Search for the cell housing the specified text and yield its (x, y) center coordinate. 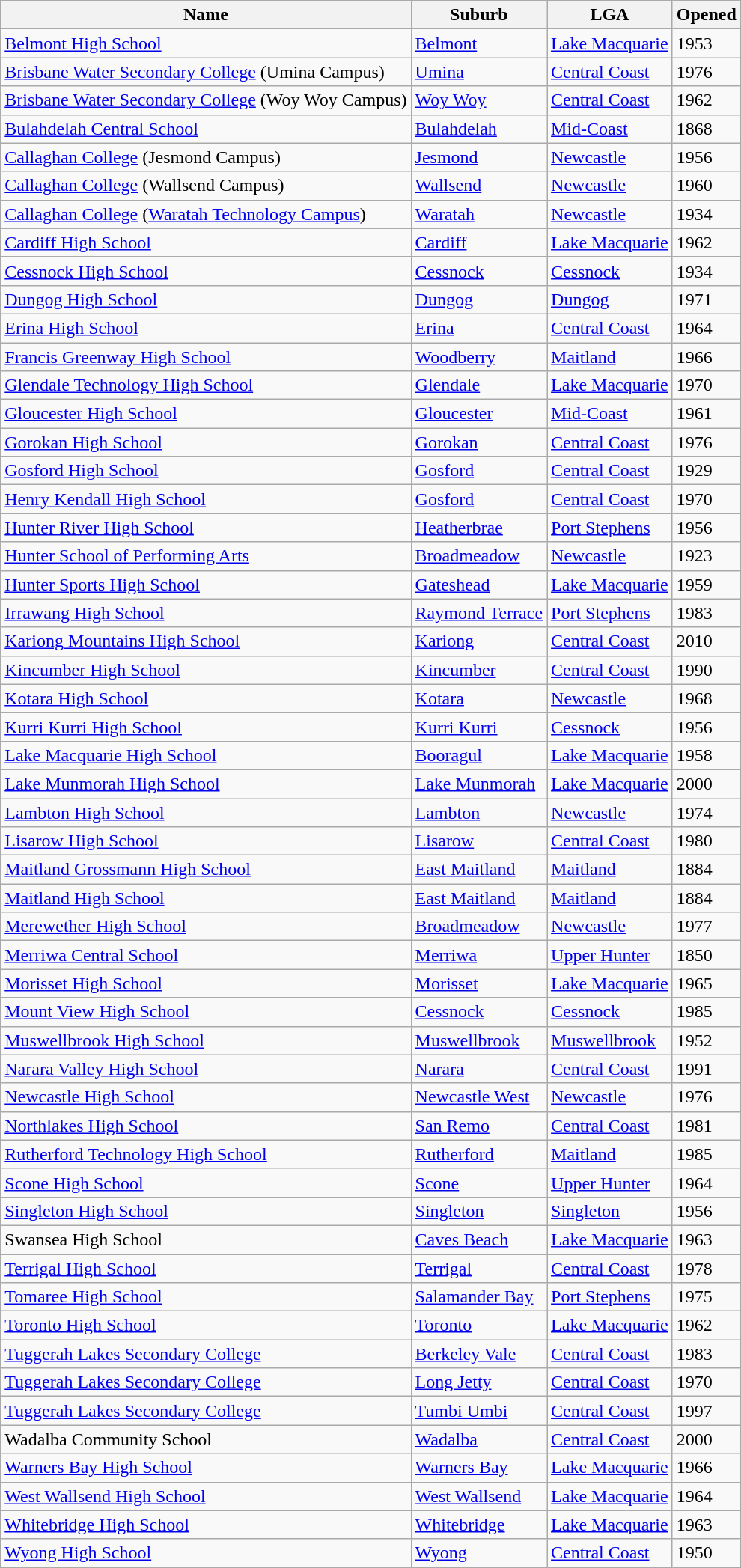
Whitebridge (479, 1525)
Tomaree High School (206, 1297)
Hunter River High School (206, 528)
Callaghan College (Jesmond Campus) (206, 157)
Lambton (479, 812)
1958 (707, 755)
Morisset (479, 983)
Narara (479, 1069)
1975 (707, 1297)
Kotara High School (206, 698)
Name (206, 15)
1923 (707, 556)
1968 (707, 698)
Wadalba (479, 1439)
1991 (707, 1069)
LGA (610, 15)
1981 (707, 1126)
Erina High School (206, 328)
Umina (479, 72)
Callaghan College (Waratah Technology Campus) (206, 214)
1980 (707, 841)
1974 (707, 812)
1959 (707, 585)
1971 (707, 299)
Maitland High School (206, 898)
Caves Beach (479, 1239)
Singleton High School (206, 1211)
Warners Bay (479, 1468)
Hunter Sports High School (206, 585)
Merriwa Central School (206, 955)
Northlakes High School (206, 1126)
Newcastle High School (206, 1097)
2010 (707, 641)
Lake Munmorah (479, 784)
Erina (479, 328)
Opened (707, 15)
Mount View High School (206, 1012)
Francis Greenway High School (206, 357)
Gorokan High School (206, 442)
Rutherford Technology High School (206, 1154)
Cardiff (479, 242)
Lake Munmorah High School (206, 784)
Belmont High School (206, 43)
Salamander Bay (479, 1297)
Berkeley Vale (479, 1354)
Irrawang High School (206, 613)
Kariong (479, 641)
West Wallsend High School (206, 1496)
Scone (479, 1183)
Suburb (479, 15)
Kariong Mountains High School (206, 641)
Narara Valley High School (206, 1069)
Kurri Kurri High School (206, 727)
Tumbi Umbi (479, 1411)
Toronto High School (206, 1326)
Warners Bay High School (206, 1468)
1977 (707, 927)
Belmont (479, 43)
Swansea High School (206, 1239)
Cardiff High School (206, 242)
Lisarow (479, 841)
1952 (707, 1040)
Terrigal (479, 1269)
Kotara (479, 698)
1950 (707, 1553)
Toronto (479, 1326)
1929 (707, 471)
Lisarow High School (206, 841)
Bulahdelah (479, 129)
West Wallsend (479, 1496)
Hunter School of Performing Arts (206, 556)
Heatherbrae (479, 528)
Gateshead (479, 585)
Bulahdelah Central School (206, 129)
Wyong High School (206, 1553)
Lambton High School (206, 812)
Long Jetty (479, 1382)
Waratah (479, 214)
Dungog High School (206, 299)
Wadalba Community School (206, 1439)
Kurri Kurri (479, 727)
Glendale (479, 385)
1965 (707, 983)
Kincumber (479, 670)
Morisset High School (206, 983)
Scone High School (206, 1183)
1990 (707, 670)
Gloucester (479, 414)
1978 (707, 1269)
Henry Kendall High School (206, 499)
Raymond Terrace (479, 613)
Woy Woy (479, 100)
Gloucester High School (206, 414)
1960 (707, 186)
Brisbane Water Secondary College (Woy Woy Campus) (206, 100)
Whitebridge High School (206, 1525)
1953 (707, 43)
Merriwa (479, 955)
Muswellbrook High School (206, 1040)
Callaghan College (Wallsend Campus) (206, 186)
Gosford High School (206, 471)
Terrigal High School (206, 1269)
1961 (707, 414)
San Remo (479, 1126)
Booragul (479, 755)
Rutherford (479, 1154)
Maitland Grossmann High School (206, 870)
Woodberry (479, 357)
Wallsend (479, 186)
Wyong (479, 1553)
Lake Macquarie High School (206, 755)
Merewether High School (206, 927)
Jesmond (479, 157)
Brisbane Water Secondary College (Umina Campus) (206, 72)
1850 (707, 955)
Cessnock High School (206, 271)
1868 (707, 129)
1997 (707, 1411)
Newcastle West (479, 1097)
Kincumber High School (206, 670)
Gorokan (479, 442)
Glendale Technology High School (206, 385)
